Identify which cell holds the provided text, then report its [X, Y] central coordinate. 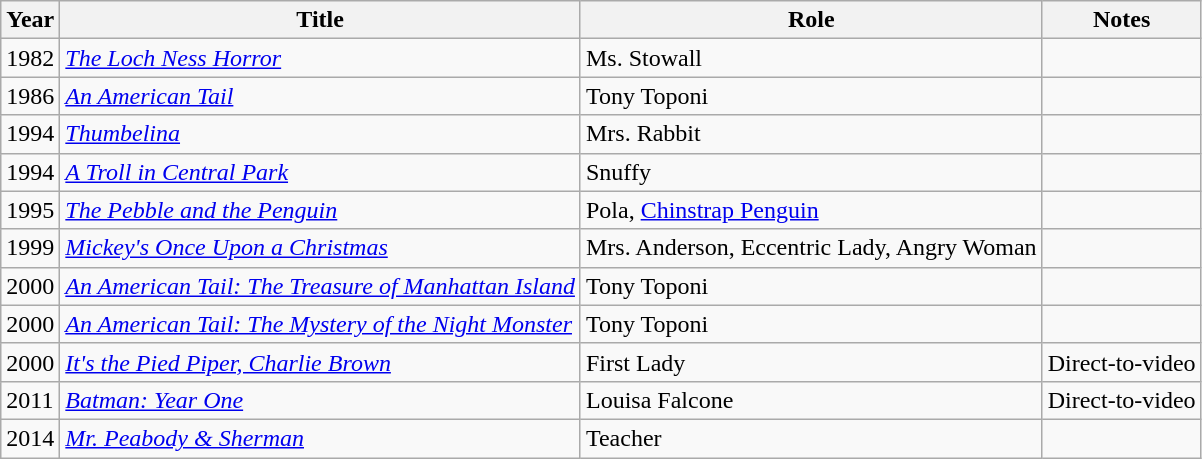
Ms. Stowall [811, 58]
Mrs. Rabbit [811, 134]
An American Tail [320, 96]
It's the Pied Piper, Charlie Brown [320, 362]
An American Tail: The Mystery of the Night Monster [320, 324]
Snuffy [811, 172]
1999 [30, 248]
Louisa Falcone [811, 400]
1982 [30, 58]
The Loch Ness Horror [320, 58]
Role [811, 20]
1986 [30, 96]
Batman: Year One [320, 400]
Title [320, 20]
Pola, Chinstrap Penguin [811, 210]
Mr. Peabody & Sherman [320, 438]
Teacher [811, 438]
First Lady [811, 362]
Mrs. Anderson, Eccentric Lady, Angry Woman [811, 248]
The Pebble and the Penguin [320, 210]
A Troll in Central Park [320, 172]
1995 [30, 210]
Mickey's Once Upon a Christmas [320, 248]
Thumbelina [320, 134]
Year [30, 20]
2011 [30, 400]
An American Tail: The Treasure of Manhattan Island [320, 286]
Notes [1122, 20]
2014 [30, 438]
